For the text-containing cell, return its midpoint in (X, Y) coordinate format. 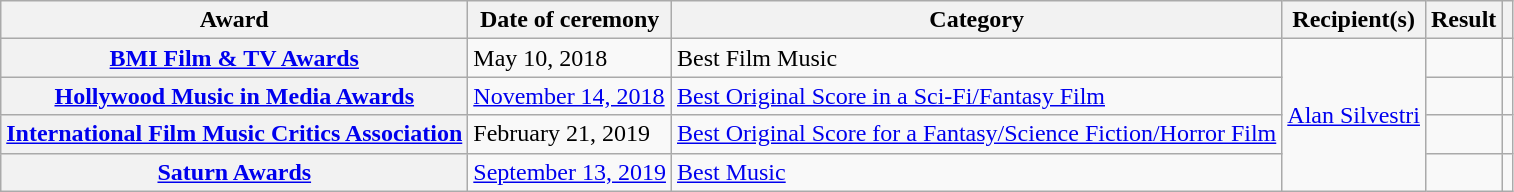
Best Original Score in a Sci-Fi/Fantasy Film (976, 96)
Category (976, 20)
International Film Music Critics Association (234, 134)
Best Original Score for a Fantasy/Science Fiction/Horror Film (976, 134)
February 21, 2019 (570, 134)
Alan Silvestri (1354, 115)
November 14, 2018 (570, 96)
Saturn Awards (234, 172)
September 13, 2019 (570, 172)
Best Film Music (976, 58)
Best Music (976, 172)
Award (234, 20)
Date of ceremony (570, 20)
Hollywood Music in Media Awards (234, 96)
Recipient(s) (1354, 20)
Result (1463, 20)
May 10, 2018 (570, 58)
BMI Film & TV Awards (234, 58)
